Detect which cell encompasses the target text, then output its [x, y] center coordinate. 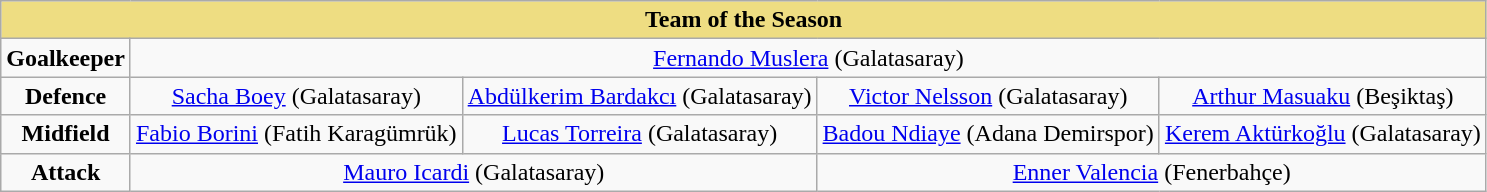
Enner Valencia (Fenerbahçe) [1152, 172]
Arthur Masuaku (Beşiktaş) [1322, 96]
Attack [66, 172]
Victor Nelsson (Galatasaray) [988, 96]
Midfield [66, 134]
Lucas Torreira (Galatasaray) [640, 134]
Sacha Boey (Galatasaray) [296, 96]
Badou Ndiaye (Adana Demirspor) [988, 134]
Mauro Icardi (Galatasaray) [474, 172]
Kerem Aktürkoğlu (Galatasaray) [1322, 134]
Fernando Muslera (Galatasaray) [808, 58]
Goalkeeper [66, 58]
Abdülkerim Bardakcı (Galatasaray) [640, 96]
Fabio Borini (Fatih Karagümrük) [296, 134]
Defence [66, 96]
Team of the Season [744, 20]
